Extract the (x, y) coordinate from the center of the cell holding the provided text.  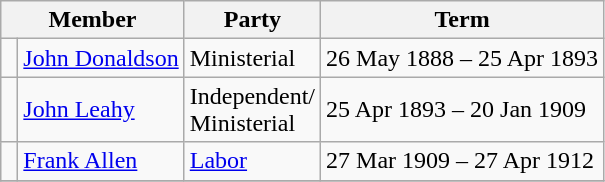
26 May 1888 – 25 Apr 1893 (462, 58)
John Donaldson (101, 58)
Independent/Ministerial (252, 110)
25 Apr 1893 – 20 Jan 1909 (462, 110)
Ministerial (252, 58)
Labor (252, 161)
Member (92, 20)
Term (462, 20)
Party (252, 20)
John Leahy (101, 110)
27 Mar 1909 – 27 Apr 1912 (462, 161)
Frank Allen (101, 161)
